Determine the [X, Y] coordinate at the center of the cell enclosing the given text.  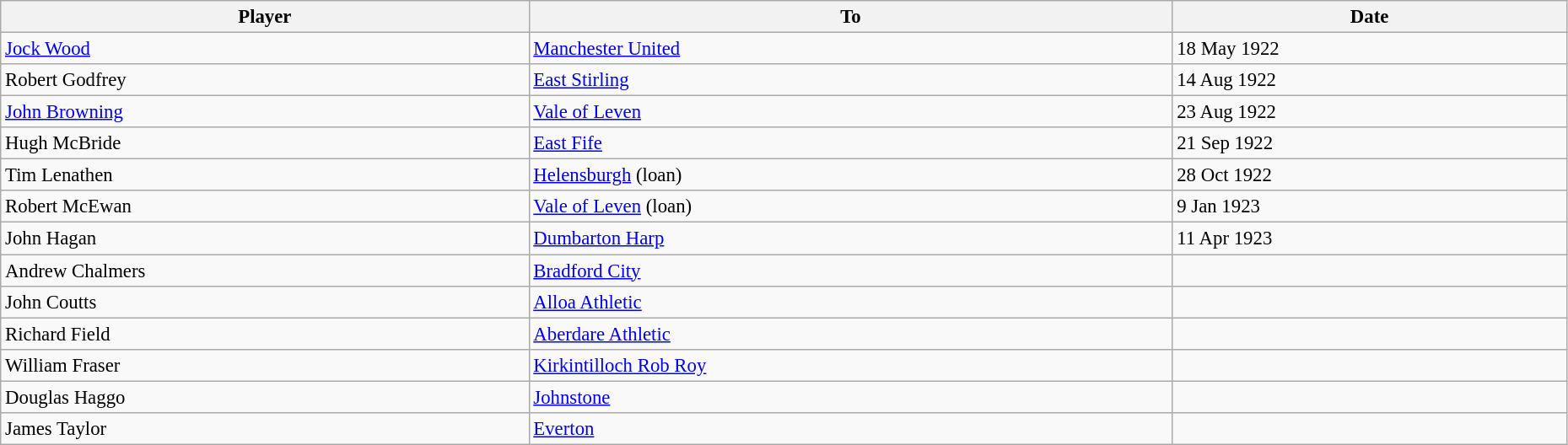
Douglas Haggo [265, 397]
Manchester United [850, 49]
18 May 1922 [1370, 49]
Tim Lenathen [265, 175]
To [850, 17]
Jock Wood [265, 49]
Robert Godfrey [265, 80]
Player [265, 17]
Robert McEwan [265, 206]
Helensburgh (loan) [850, 175]
Andrew Chalmers [265, 271]
Dumbarton Harp [850, 239]
21 Sep 1922 [1370, 143]
James Taylor [265, 429]
14 Aug 1922 [1370, 80]
Alloa Athletic [850, 302]
28 Oct 1922 [1370, 175]
Vale of Leven (loan) [850, 206]
Date [1370, 17]
William Fraser [265, 365]
John Coutts [265, 302]
11 Apr 1923 [1370, 239]
Johnstone [850, 397]
John Browning [265, 112]
East Stirling [850, 80]
9 Jan 1923 [1370, 206]
Aberdare Athletic [850, 334]
John Hagan [265, 239]
23 Aug 1922 [1370, 112]
East Fife [850, 143]
Hugh McBride [265, 143]
Kirkintilloch Rob Roy [850, 365]
Richard Field [265, 334]
Bradford City [850, 271]
Vale of Leven [850, 112]
Everton [850, 429]
